Return the (x, y) coordinate for the center point of the cell that contains the specified text.  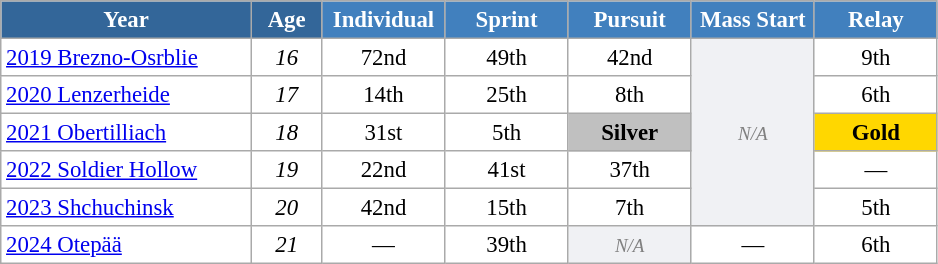
15th (506, 208)
9th (876, 58)
Gold (876, 133)
Year (126, 20)
41st (506, 170)
2020 Lenzerheide (126, 95)
2023 Shchuchinsk (126, 208)
22nd (384, 170)
31st (384, 133)
Relay (876, 20)
19 (286, 170)
2022 Soldier Hollow (126, 170)
39th (506, 245)
16 (286, 58)
49th (506, 58)
72nd (384, 58)
18 (286, 133)
25th (506, 95)
20 (286, 208)
21 (286, 245)
Sprint (506, 20)
Pursuit (630, 20)
Silver (630, 133)
2024 Otepää (126, 245)
37th (630, 170)
17 (286, 95)
7th (630, 208)
Age (286, 20)
14th (384, 95)
2021 Obertilliach (126, 133)
Individual (384, 20)
2019 Brezno-Osrblie (126, 58)
8th (630, 95)
Mass Start (752, 20)
